Scan for the cell matching the given text and deliver its (X, Y) coordinate at center. 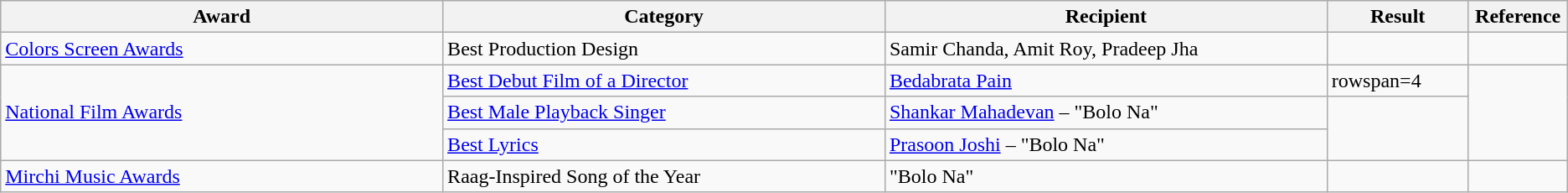
Shankar Mahadevan – "Bolo Na" (1106, 112)
"Bolo Na" (1106, 176)
Reference (1518, 17)
Best Lyrics (664, 144)
Result (1397, 17)
Best Male Playback Singer (664, 112)
Category (664, 17)
Best Debut Film of a Director (664, 81)
rowspan=4 (1397, 81)
Samir Chanda, Amit Roy, Pradeep Jha (1106, 49)
Recipient (1106, 17)
Prasoon Joshi – "Bolo Na" (1106, 144)
Colors Screen Awards (222, 49)
Mirchi Music Awards (222, 176)
National Film Awards (222, 112)
Award (222, 17)
Raag-Inspired Song of the Year (664, 176)
Bedabrata Pain (1106, 81)
Best Production Design (664, 49)
